Output the (x, y) coordinate of the center of the cell containing the given text.  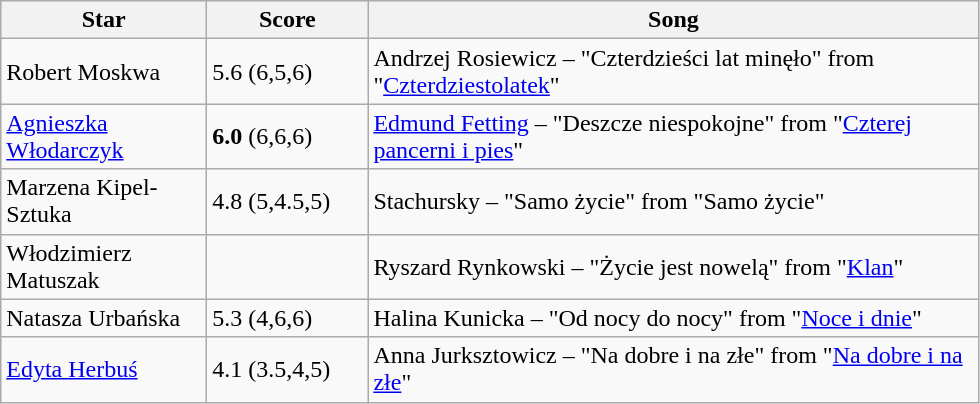
Andrzej Rosiewicz – "Czterdzieści lat minęło" from "Czterdziestolatek" (674, 72)
Edyta Herbuś (104, 370)
6.0 (6,6,6) (288, 136)
4.8 (5,4.5,5) (288, 202)
Natasza Urbańska (104, 318)
4.1 (3.5,4,5) (288, 370)
Stachursky – "Samo życie" from "Samo życie" (674, 202)
Anna Jurksztowicz – "Na dobre i na złe" from "Na dobre i na złe" (674, 370)
Edmund Fetting – "Deszcze niespokojne" from "Czterej pancerni i pies" (674, 136)
Halina Kunicka – "Od nocy do nocy" from "Noce i dnie" (674, 318)
Score (288, 20)
5.6 (6,5,6) (288, 72)
Robert Moskwa (104, 72)
Song (674, 20)
Ryszard Rynkowski – "Życie jest nowelą" from "Klan" (674, 266)
Agnieszka Włodarczyk (104, 136)
Star (104, 20)
5.3 (4,6,6) (288, 318)
Włodzimierz Matuszak (104, 266)
Marzena Kipel-Sztuka (104, 202)
